From the cell containing the given text, extract its center point as (x, y) coordinate. 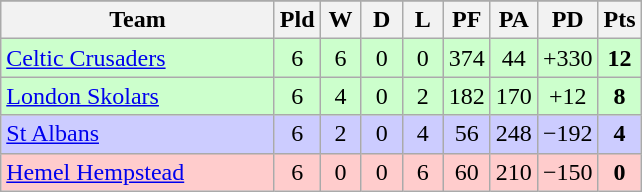
170 (514, 96)
L (422, 20)
8 (620, 96)
PF (466, 20)
PA (514, 20)
−150 (568, 172)
Team (138, 20)
Hemel Hempstead (138, 172)
Celtic Crusaders (138, 58)
Pts (620, 20)
Pld (297, 20)
St Albans (138, 134)
PD (568, 20)
+12 (568, 96)
374 (466, 58)
W (340, 20)
60 (466, 172)
56 (466, 134)
D (382, 20)
248 (514, 134)
−192 (568, 134)
44 (514, 58)
London Skolars (138, 96)
182 (466, 96)
210 (514, 172)
12 (620, 58)
+330 (568, 58)
